Provide the [X, Y] coordinate of the cell's center where the given text is located.  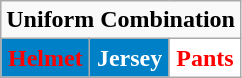
Helmet [46, 58]
Jersey [130, 58]
Pants [204, 58]
Uniform Combination [121, 20]
